Find where the given text appears and provide that cell's center as (x, y) coordinate. 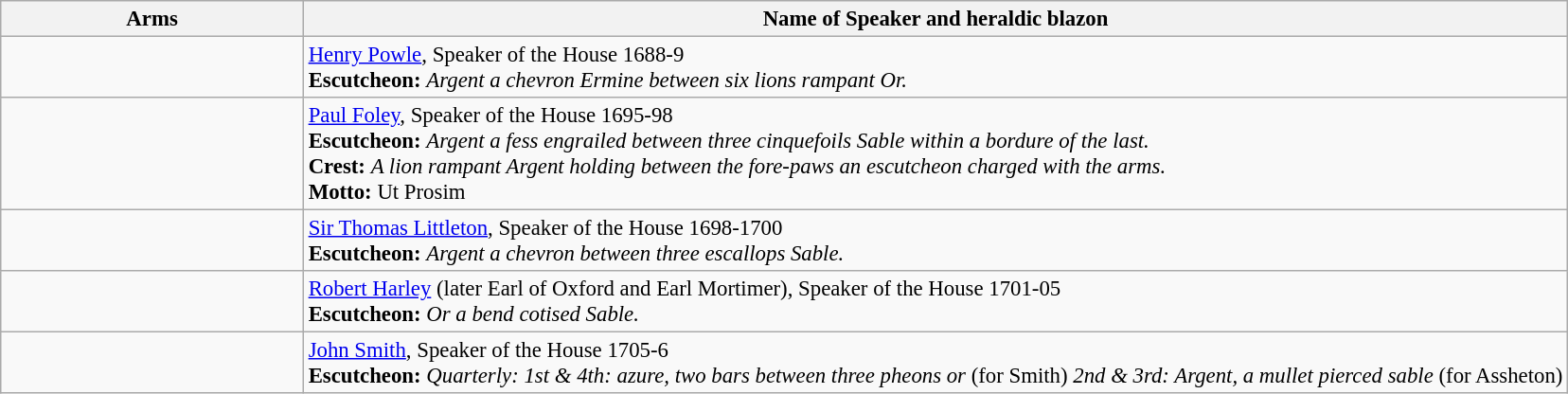
Henry Powle, Speaker of the House 1688-9Escutcheon: Argent a chevron Ermine between six lions rampant Or. (935, 68)
Robert Harley (later Earl of Oxford and Earl Mortimer), Speaker of the House 1701-05Escutcheon: Or a bend cotised Sable. (935, 301)
Arms (152, 19)
Name of Speaker and heraldic blazon (935, 19)
Sir Thomas Littleton, Speaker of the House 1698-1700Escutcheon: Argent a chevron between three escallops Sable. (935, 241)
